Find where the given text appears and provide that cell's center as (X, Y) coordinate. 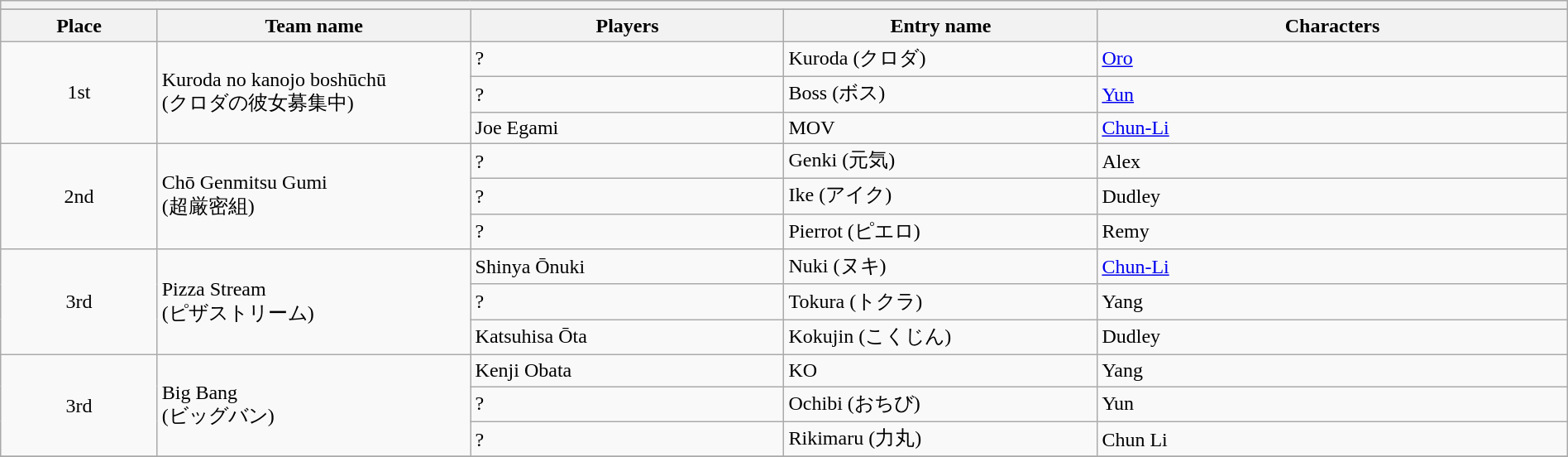
Place (79, 26)
Kenji Obata (627, 370)
Genki (元気) (941, 161)
KO (941, 370)
Remy (1332, 232)
Characters (1332, 26)
Chō Genmitsu Gumi(超厳密組) (314, 196)
Ochibi (おちび) (941, 404)
Players (627, 26)
Oro (1332, 60)
Boss (ボス) (941, 94)
Kokujin (こくじん) (941, 338)
Pizza Stream(ピザストリーム) (314, 302)
Team name (314, 26)
Joe Egami (627, 127)
Kuroda (クロダ) (941, 60)
2nd (79, 196)
Big Bang(ビッグバン) (314, 406)
Rikimaru (力丸) (941, 439)
Katsuhisa Ōta (627, 338)
Tokura (トクラ) (941, 301)
Alex (1332, 161)
MOV (941, 127)
Shinya Ōnuki (627, 267)
Chun Li (1332, 439)
Entry name (941, 26)
Ike (アイク) (941, 197)
Nuki (ヌキ) (941, 267)
1st (79, 93)
Pierrot (ピエロ) (941, 232)
Kuroda no kanojo boshūchū(クロダの彼女募集中) (314, 93)
